Provide the [x, y] coordinate of the cell's center where the given text is located.  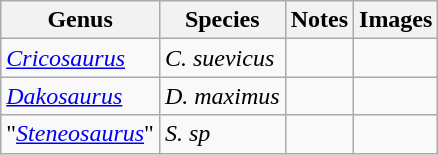
S. sp [222, 134]
C. suevicus [222, 58]
Species [222, 20]
Images [396, 20]
"Steneosaurus" [80, 134]
Notes [319, 20]
Dakosaurus [80, 96]
Genus [80, 20]
D. maximus [222, 96]
Cricosaurus [80, 58]
